Scan for the cell matching the given text and deliver its (X, Y) coordinate at center. 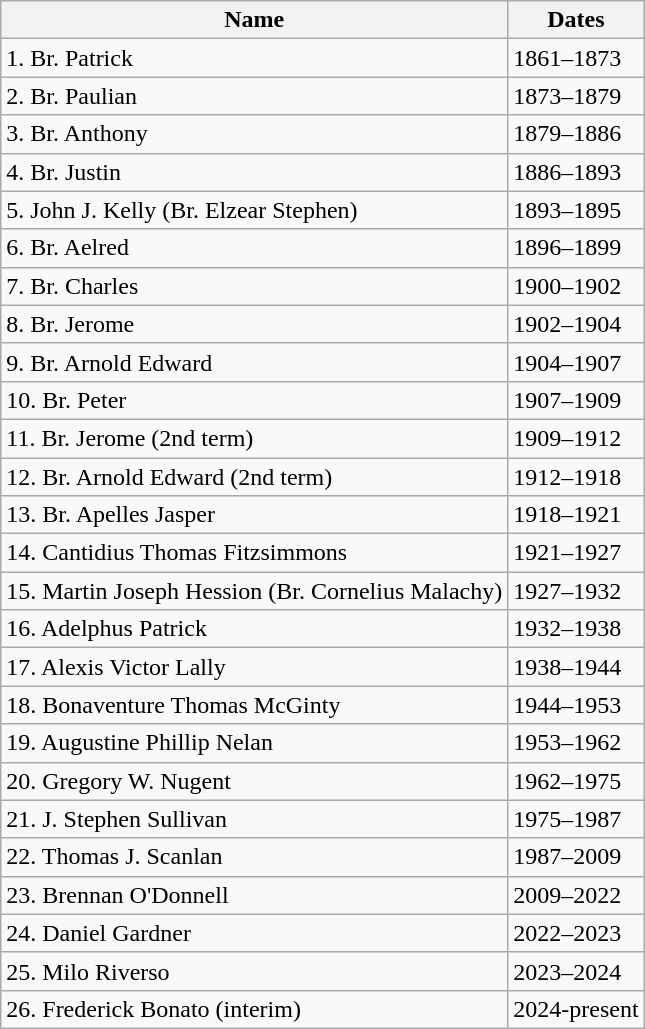
18. Bonaventure Thomas McGinty (254, 705)
1912–1918 (576, 477)
2024-present (576, 1009)
1893–1895 (576, 210)
1932–1938 (576, 629)
1904–1907 (576, 362)
19. Augustine Phillip Nelan (254, 743)
16. Adelphus Patrick (254, 629)
1975–1987 (576, 819)
1909–1912 (576, 438)
1902–1904 (576, 324)
23. Brennan O'Donnell (254, 895)
20. Gregory W. Nugent (254, 781)
1879–1886 (576, 134)
12. Br. Arnold Edward (2nd term) (254, 477)
1953–1962 (576, 743)
1873–1879 (576, 96)
5. John J. Kelly (Br. Elzear Stephen) (254, 210)
1927–1932 (576, 591)
10. Br. Peter (254, 400)
8. Br. Jerome (254, 324)
1944–1953 (576, 705)
3. Br. Anthony (254, 134)
1896–1899 (576, 248)
14. Cantidius Thomas Fitzsimmons (254, 553)
21. J. Stephen Sullivan (254, 819)
22. Thomas J. Scanlan (254, 857)
24. Daniel Gardner (254, 933)
1900–1902 (576, 286)
2022–2023 (576, 933)
17. Alexis Victor Lally (254, 667)
4. Br. Justin (254, 172)
1. Br. Patrick (254, 58)
2023–2024 (576, 971)
1886–1893 (576, 172)
1861–1873 (576, 58)
1962–1975 (576, 781)
15. Martin Joseph Hession (Br. Cornelius Malachy) (254, 591)
1918–1921 (576, 515)
1987–2009 (576, 857)
Dates (576, 20)
25. Milo Riverso (254, 971)
2009–2022 (576, 895)
9. Br. Arnold Edward (254, 362)
Name (254, 20)
2. Br. Paulian (254, 96)
7. Br. Charles (254, 286)
26. Frederick Bonato (interim) (254, 1009)
1921–1927 (576, 553)
11. Br. Jerome (2nd term) (254, 438)
6. Br. Aelred (254, 248)
1907–1909 (576, 400)
13. Br. Apelles Jasper (254, 515)
1938–1944 (576, 667)
